Output the [X, Y] coordinate of the center of the cell containing the given text.  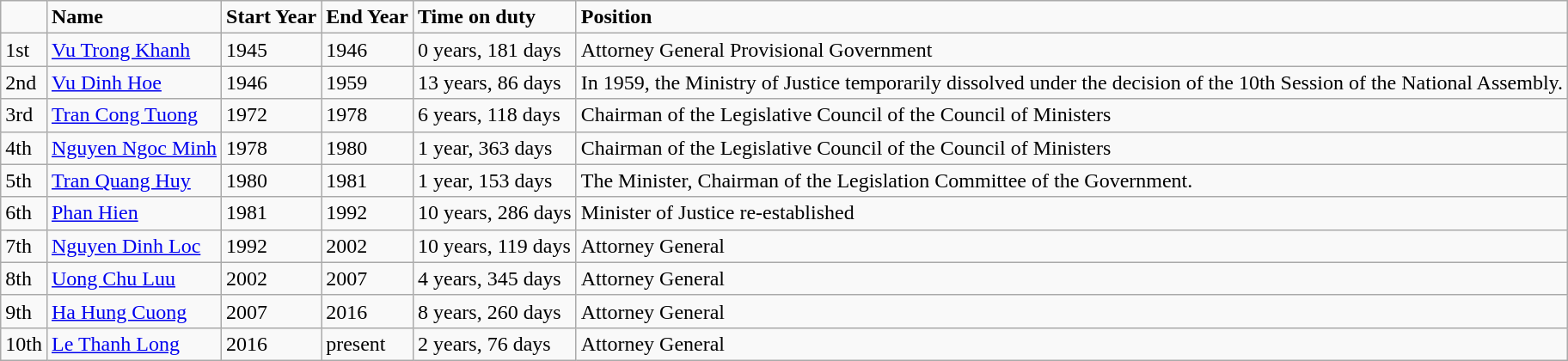
Time on duty [495, 17]
4th [24, 148]
2 years, 76 days [495, 344]
Uong Chu Luu [134, 278]
2nd [24, 83]
1945 [272, 50]
1972 [272, 115]
Nguyen Ngoc Minh [134, 148]
In 1959, the Ministry of Justice temporarily dissolved under the decision of the 10th Session of the National Assembly. [1071, 83]
6 years, 118 days [495, 115]
10 years, 119 days [495, 246]
0 years, 181 days [495, 50]
Le Thanh Long [134, 344]
Attorney General Provisional Government [1071, 50]
Vu Dinh Hoe [134, 83]
7th [24, 246]
Name [134, 17]
The Minister, Chairman of the Legislation Committee of the Government. [1071, 180]
present [368, 344]
1st [24, 50]
9th [24, 311]
Tran Quang Huy [134, 180]
5th [24, 180]
Tran Cong Tuong [134, 115]
10 years, 286 days [495, 213]
8th [24, 278]
1 year, 153 days [495, 180]
10th [24, 344]
Minister of Justice re-established [1071, 213]
8 years, 260 days [495, 311]
1 year, 363 days [495, 148]
6th [24, 213]
Ha Hung Cuong [134, 311]
4 years, 345 days [495, 278]
3rd [24, 115]
Nguyen Dinh Loc [134, 246]
Start Year [272, 17]
13 years, 86 days [495, 83]
Phan Hien [134, 213]
Vu Trong Khanh [134, 50]
1959 [368, 83]
Position [1071, 17]
End Year [368, 17]
